For the text-containing cell, return its midpoint in (X, Y) coordinate format. 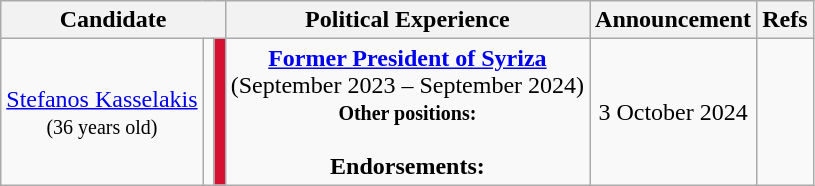
3 October 2024 (674, 112)
Former President of Syriza(September 2023 – September 2024)Other positions:Endorsements: (407, 112)
Political Experience (407, 20)
Announcement (674, 20)
Refs (785, 20)
Stefanos Kasselakis (36 years old) (102, 112)
Candidate (113, 20)
